For the text-containing cell, return its midpoint in (x, y) coordinate format. 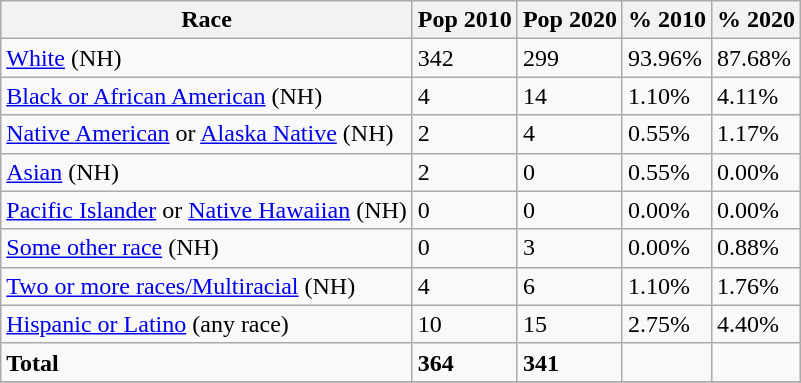
14 (570, 96)
15 (570, 324)
Pacific Islander or Native Hawaiian (NH) (207, 210)
342 (464, 58)
Total (207, 362)
0.88% (756, 248)
Asian (NH) (207, 172)
2.75% (666, 324)
Some other race (NH) (207, 248)
299 (570, 58)
93.96% (666, 58)
Hispanic or Latino (any race) (207, 324)
3 (570, 248)
4.11% (756, 96)
Pop 2010 (464, 20)
1.17% (756, 134)
% 2010 (666, 20)
White (NH) (207, 58)
1.76% (756, 286)
Pop 2020 (570, 20)
Race (207, 20)
Two or more races/Multiracial (NH) (207, 286)
4.40% (756, 324)
6 (570, 286)
% 2020 (756, 20)
10 (464, 324)
Black or African American (NH) (207, 96)
Native American or Alaska Native (NH) (207, 134)
364 (464, 362)
87.68% (756, 58)
341 (570, 362)
